Pinpoint the cell where the given text exists, returning its (X, Y) midpoint coordinate. 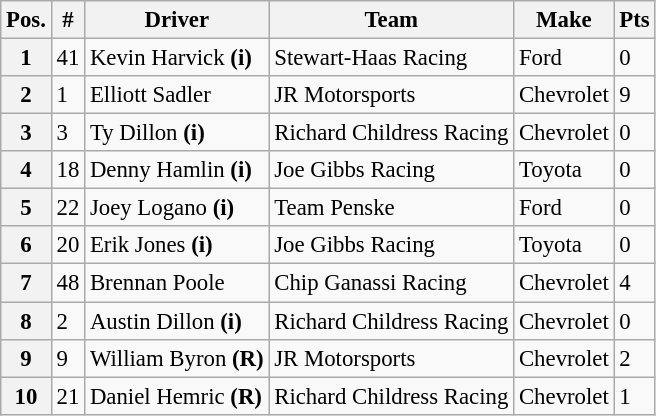
Chip Ganassi Racing (392, 283)
10 (26, 396)
6 (26, 245)
41 (68, 58)
20 (68, 245)
Denny Hamlin (i) (177, 170)
Team (392, 20)
Erik Jones (i) (177, 245)
# (68, 20)
Joey Logano (i) (177, 208)
18 (68, 170)
Austin Dillon (i) (177, 321)
8 (26, 321)
Pts (634, 20)
7 (26, 283)
Stewart-Haas Racing (392, 58)
Brennan Poole (177, 283)
Driver (177, 20)
Ty Dillon (i) (177, 133)
21 (68, 396)
Daniel Hemric (R) (177, 396)
5 (26, 208)
22 (68, 208)
Team Penske (392, 208)
William Byron (R) (177, 358)
Make (564, 20)
Pos. (26, 20)
48 (68, 283)
Kevin Harvick (i) (177, 58)
Elliott Sadler (177, 95)
